From the cell containing the given text, extract its center point as (X, Y) coordinate. 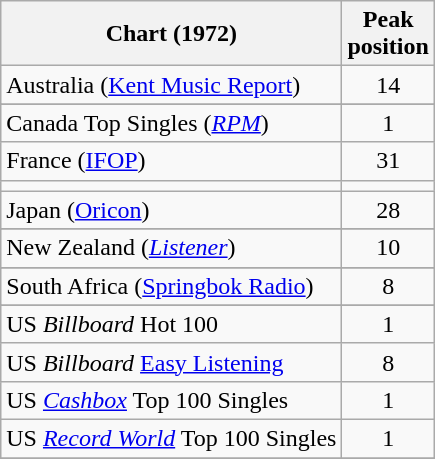
14 (388, 85)
Canada Top Singles (RPM) (172, 123)
Australia (Kent Music Report) (172, 85)
US Billboard Hot 100 (172, 324)
10 (388, 248)
New Zealand (Listener) (172, 248)
South Africa (Springbok Radio) (172, 286)
US Cashbox Top 100 Singles (172, 400)
Japan (Oricon) (172, 210)
France (IFOP) (172, 161)
Peakposition (388, 34)
28 (388, 210)
31 (388, 161)
US Record World Top 100 Singles (172, 438)
Chart (1972) (172, 34)
US Billboard Easy Listening (172, 362)
